Return [X, Y] of the center of cell containing provided text 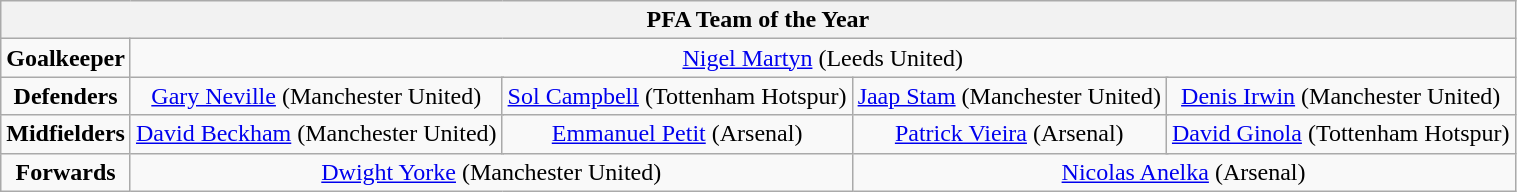
PFA Team of the Year [758, 20]
Gary Neville (Manchester United) [316, 96]
Emmanuel Petit (Arsenal) [677, 134]
Sol Campbell (Tottenham Hotspur) [677, 96]
Patrick Vieira (Arsenal) [1009, 134]
Midfielders [66, 134]
Defenders [66, 96]
Denis Irwin (Manchester United) [1340, 96]
Forwards [66, 172]
Dwight Yorke (Manchester United) [491, 172]
David Ginola (Tottenham Hotspur) [1340, 134]
Jaap Stam (Manchester United) [1009, 96]
David Beckham (Manchester United) [316, 134]
Nigel Martyn (Leeds United) [822, 58]
Goalkeeper [66, 58]
Nicolas Anelka (Arsenal) [1184, 172]
